Detect which cell encompasses the target text, then output its (x, y) center coordinate. 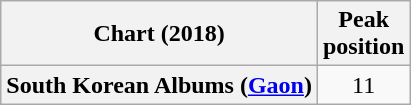
11 (363, 85)
South Korean Albums (Gaon) (160, 85)
Chart (2018) (160, 34)
Peak position (363, 34)
